Return the (x, y) coordinate for the center point of the cell that contains the specified text.  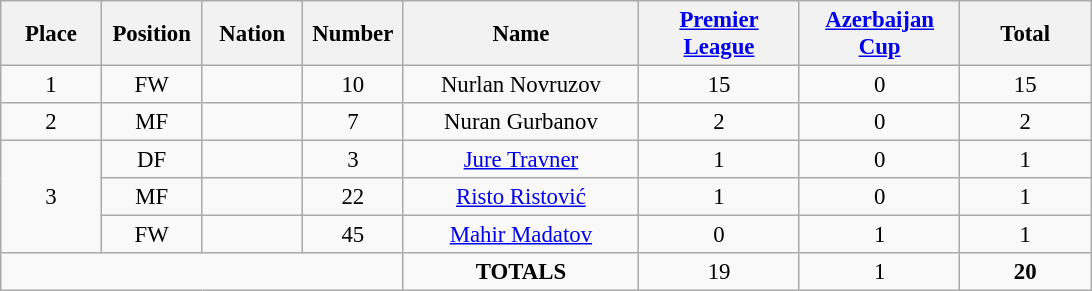
Number (354, 34)
Name (521, 34)
Position (152, 34)
Nurlan Novruzov (521, 85)
45 (354, 235)
Nation (252, 34)
Risto Ristović (521, 197)
22 (354, 197)
Total (1026, 34)
DF (152, 160)
Jure Travner (521, 160)
Azerbaijan Cup (880, 34)
Nuran Gurbanov (521, 122)
Premier League (720, 34)
Place (52, 34)
Mahir Madatov (521, 235)
7 (354, 122)
10 (354, 85)
